Return the [X, Y] coordinate for the center point of the cell that contains the specified text.  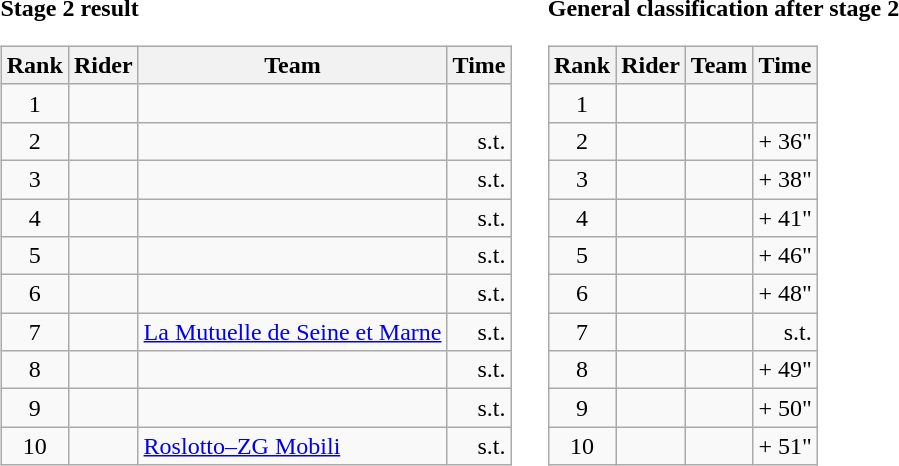
+ 51" [785, 446]
+ 36" [785, 141]
+ 38" [785, 179]
La Mutuelle de Seine et Marne [292, 332]
+ 50" [785, 408]
+ 46" [785, 256]
Roslotto–ZG Mobili [292, 446]
+ 41" [785, 217]
+ 49" [785, 370]
+ 48" [785, 294]
